From the cell containing the given text, extract its center point as [X, Y] coordinate. 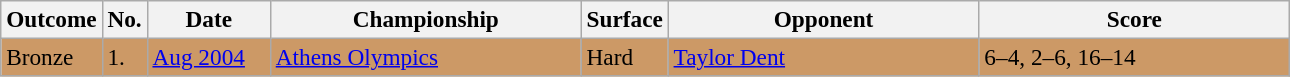
Hard [624, 57]
Score [1134, 19]
No. [124, 19]
Aug 2004 [208, 57]
Athens Olympics [426, 57]
1. [124, 57]
Taylor Dent [824, 57]
6–4, 2–6, 16–14 [1134, 57]
Date [208, 19]
Surface [624, 19]
Bronze [52, 57]
Opponent [824, 19]
Championship [426, 19]
Outcome [52, 19]
